Identify which cell holds the provided text, then report its (X, Y) central coordinate. 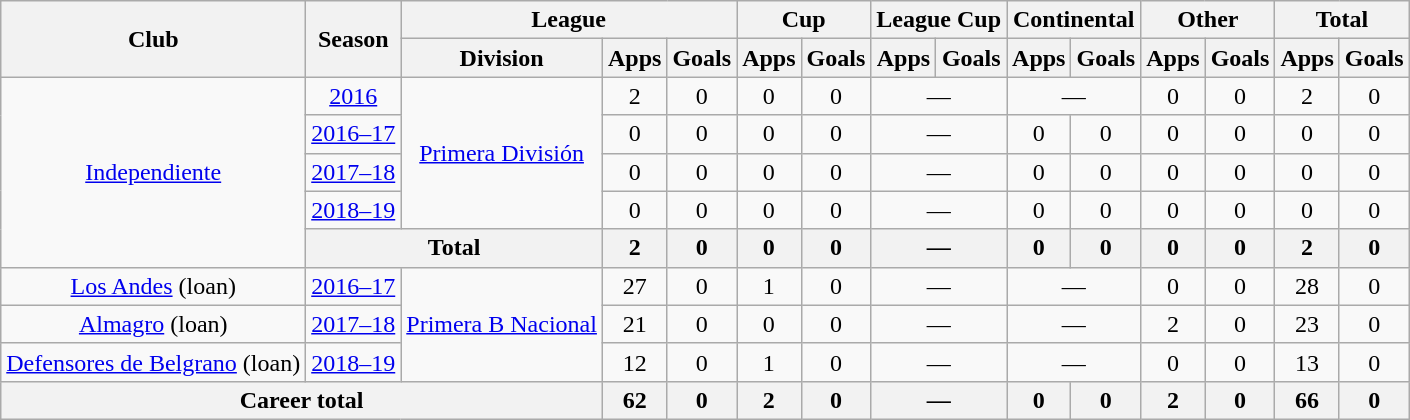
Defensores de Belgrano (loan) (154, 362)
Career total (302, 400)
Primera División (502, 153)
League Cup (939, 20)
Season (354, 39)
13 (1307, 362)
Other (1208, 20)
62 (634, 400)
Continental (1074, 20)
21 (634, 324)
Independiente (154, 172)
2016 (354, 96)
Primera B Nacional (502, 324)
Almagro (loan) (154, 324)
28 (1307, 286)
Los Andes (loan) (154, 286)
23 (1307, 324)
Cup (804, 20)
66 (1307, 400)
12 (634, 362)
27 (634, 286)
Division (502, 58)
Club (154, 39)
League (569, 20)
